From the cell containing the given text, extract its center point as (X, Y) coordinate. 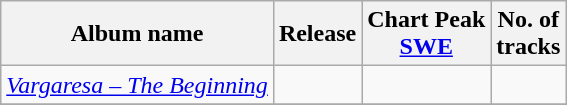
No. of tracks (528, 34)
Album name (138, 34)
Release (317, 34)
Chart Peak SWE (426, 34)
Vargaresa – The Beginning (138, 85)
